Identify which cell holds the provided text, then report its [X, Y] central coordinate. 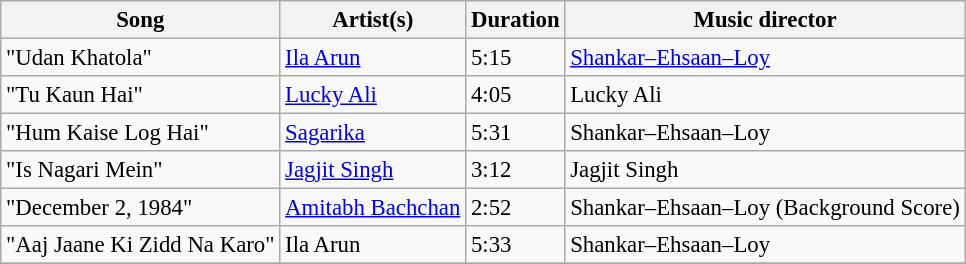
"December 2, 1984" [140, 208]
"Hum Kaise Log Hai" [140, 133]
Shankar–Ehsaan–Loy (Background Score) [765, 208]
Song [140, 20]
5:31 [516, 133]
Amitabh Bachchan [373, 208]
4:05 [516, 95]
3:12 [516, 170]
Artist(s) [373, 20]
"Is Nagari Mein" [140, 170]
"Udan Khatola" [140, 58]
5:15 [516, 58]
5:33 [516, 245]
Duration [516, 20]
Music director [765, 20]
Sagarika [373, 133]
2:52 [516, 208]
"Tu Kaun Hai" [140, 95]
"Aaj Jaane Ki Zidd Na Karo" [140, 245]
